Determine the [x, y] coordinate at the center of the cell enclosing the given text.  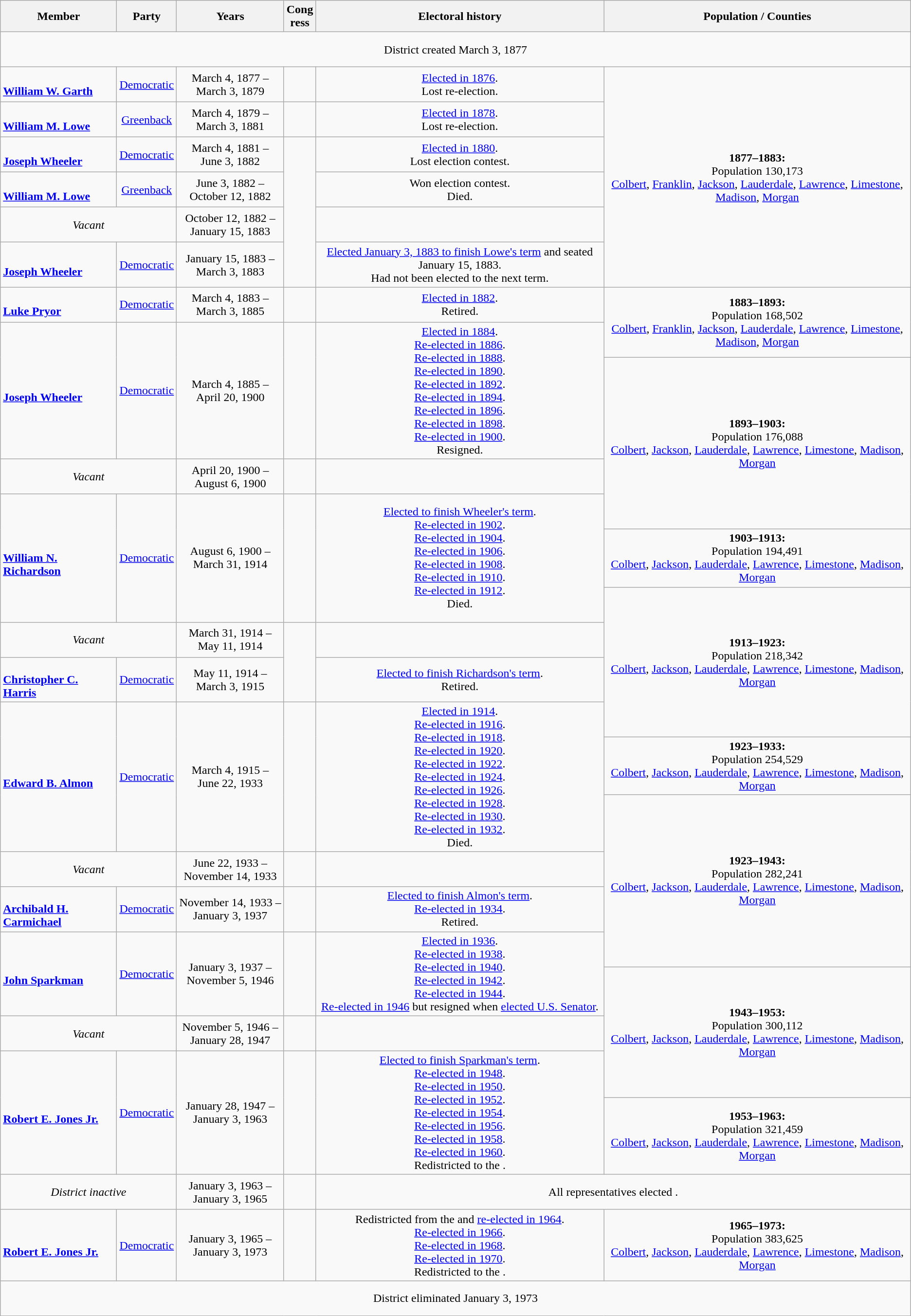
Party [147, 17]
Elected in 1882.Retired. [460, 305]
January 3, 1937 –November 5, 1946 [230, 973]
January 28, 1947 –January 3, 1963 [230, 1113]
March 4, 1883 –March 3, 1885 [230, 305]
District eliminated January 3, 1973 [455, 1298]
Population / Counties [757, 17]
Elected in 1880.Lost election contest. [460, 155]
November 5, 1946 –January 28, 1947 [230, 1033]
1893–1903:Population 176,088Colbert, Jackson, Lauderdale, Lawrence, Limestone, Madison, Morgan [757, 443]
Won election contest.Died. [460, 190]
Elected to finish Richardson's term.Retired. [460, 679]
March 4, 1879 –March 3, 1881 [230, 120]
William N. Richardson [58, 558]
1883–1893:Population 168,502Colbert, Franklin, Jackson, Lauderdale, Lawrence, Limestone, Madison, Morgan [757, 322]
1913–1923:Population 218,342Colbert, Jackson, Lauderdale, Lawrence, Limestone, Madison, Morgan [757, 662]
Electoral history [460, 17]
August 6, 1900 –March 31, 1914 [230, 558]
March 4, 1915 –June 22, 1933 [230, 777]
Member [58, 17]
District created March 3, 1877 [455, 50]
Elected to finish Almon's term.Re-elected in 1934.Retired. [460, 909]
All representatives elected . [613, 1192]
May 11, 1914 –March 3, 1915 [230, 679]
March 31, 1914 –May 11, 1914 [230, 640]
November 14, 1933 –January 3, 1937 [230, 909]
1953–1963:Population 321,459Colbert, Jackson, Lauderdale, Lawrence, Limestone, Madison, Morgan [757, 1136]
Edward B. Almon [58, 777]
March 4, 1881 –June 3, 1882 [230, 155]
January 3, 1963 –January 3, 1965 [230, 1192]
April 20, 1900 –August 6, 1900 [230, 476]
January 15, 1883 –March 3, 1883 [230, 265]
William W. Garth [58, 85]
June 22, 1933 –November 14, 1933 [230, 869]
1943–1953:Population 300,112Colbert, Jackson, Lauderdale, Lawrence, Limestone, Madison, Morgan [757, 1032]
1903–1913:Population 194,491Colbert, Jackson, Lauderdale, Lawrence, Limestone, Madison, Morgan [757, 558]
1965–1973:Population 383,625Colbert, Jackson, Lauderdale, Lawrence, Limestone, Madison, Morgan [757, 1245]
Archibald H. Carmichael [58, 909]
October 12, 1882 –January 15, 1883 [230, 225]
1877–1883:Population 130,173Colbert, Franklin, Jackson, Lauderdale, Lawrence, Limestone, Madison, Morgan [757, 177]
January 3, 1965 –January 3, 1973 [230, 1245]
District inactive [89, 1192]
Congress [300, 17]
John Sparkman [58, 973]
Luke Pryor [58, 305]
Elected in 1876.Lost re-election. [460, 85]
Redistricted from the and re-elected in 1964.Re-elected in 1966.Re-elected in 1968.Re-elected in 1970.Redistricted to the . [460, 1245]
Christopher C. Harris [58, 679]
1923–1933:Population 254,529Colbert, Jackson, Lauderdale, Lawrence, Limestone, Madison, Morgan [757, 766]
March 4, 1885 –April 20, 1900 [230, 390]
Elected in 1878.Lost re-election. [460, 120]
June 3, 1882 –October 12, 1882 [230, 190]
Elected January 3, 1883 to finish Lowe's term and seated January 15, 1883.Had not been elected to the next term. [460, 265]
March 4, 1877 –March 3, 1879 [230, 85]
1923–1943:Population 282,241Colbert, Jackson, Lauderdale, Lawrence, Limestone, Madison, Morgan [757, 881]
Years [230, 17]
